Provide the [X, Y] coordinate of the cell's center where the given text is located.  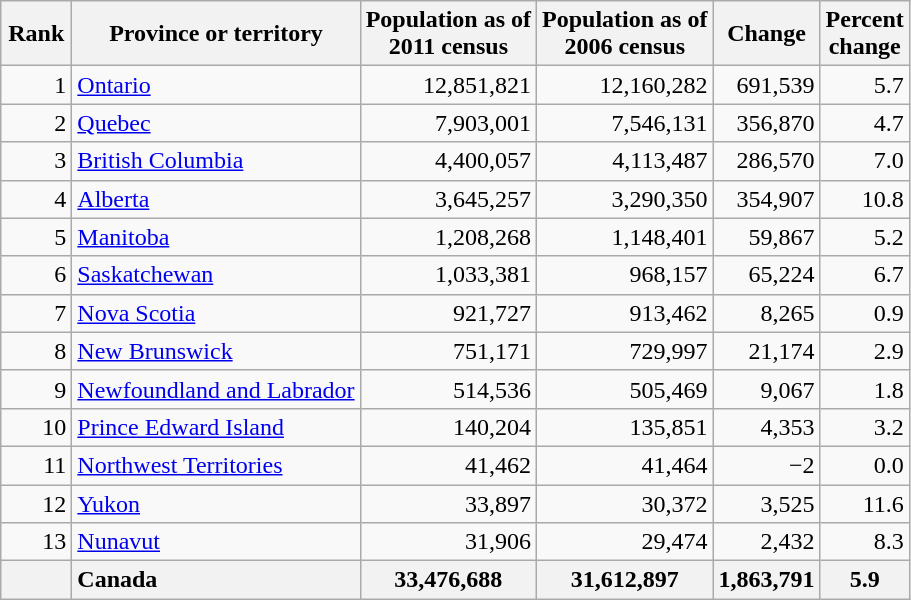
Percentchange [864, 34]
9,067 [766, 389]
3.2 [864, 427]
286,570 [766, 161]
7,546,131 [625, 123]
140,204 [448, 427]
Yukon [216, 503]
354,907 [766, 199]
−2 [766, 465]
2.9 [864, 351]
751,171 [448, 351]
5.2 [864, 237]
12,851,821 [448, 85]
Canada [216, 580]
10.8 [864, 199]
1,148,401 [625, 237]
Alberta [216, 199]
0.9 [864, 313]
Newfoundland and Labrador [216, 389]
Quebec [216, 123]
3,525 [766, 503]
691,539 [766, 85]
729,997 [625, 351]
356,870 [766, 123]
135,851 [625, 427]
11 [36, 465]
7,903,001 [448, 123]
Manitoba [216, 237]
59,867 [766, 237]
4 [36, 199]
1.8 [864, 389]
Northwest Territories [216, 465]
5.9 [864, 580]
12,160,282 [625, 85]
8 [36, 351]
7 [36, 313]
Saskatchewan [216, 275]
2,432 [766, 542]
7.0 [864, 161]
6 [36, 275]
Rank [36, 34]
3,290,350 [625, 199]
Ontario [216, 85]
6.7 [864, 275]
4,353 [766, 427]
11.6 [864, 503]
4.7 [864, 123]
921,727 [448, 313]
Change [766, 34]
0.0 [864, 465]
10 [36, 427]
13 [36, 542]
1 [36, 85]
41,464 [625, 465]
29,474 [625, 542]
505,469 [625, 389]
Prince Edward Island [216, 427]
41,462 [448, 465]
9 [36, 389]
5 [36, 237]
31,612,897 [625, 580]
65,224 [766, 275]
514,536 [448, 389]
968,157 [625, 275]
1,208,268 [448, 237]
3,645,257 [448, 199]
4,400,057 [448, 161]
2 [36, 123]
33,897 [448, 503]
Nunavut [216, 542]
913,462 [625, 313]
21,174 [766, 351]
8.3 [864, 542]
12 [36, 503]
1,863,791 [766, 580]
New Brunswick [216, 351]
30,372 [625, 503]
4,113,487 [625, 161]
33,476,688 [448, 580]
8,265 [766, 313]
3 [36, 161]
Population as of2006 census [625, 34]
5.7 [864, 85]
1,033,381 [448, 275]
British Columbia [216, 161]
Nova Scotia [216, 313]
Province or territory [216, 34]
Population as of2011 census [448, 34]
31,906 [448, 542]
